Return [x, y] of the center of cell containing provided text 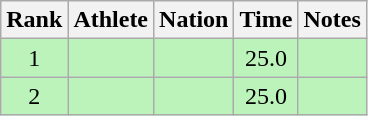
Athlete [111, 20]
Nation [194, 20]
1 [34, 58]
Rank [34, 20]
Notes [332, 20]
2 [34, 96]
Time [266, 20]
